Identify which cell holds the provided text, then report its (x, y) central coordinate. 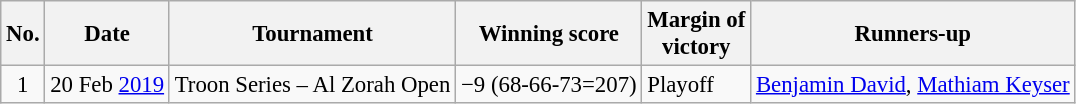
Winning score (549, 34)
1 (23, 85)
No. (23, 34)
Tournament (312, 34)
−9 (68-66-73=207) (549, 85)
20 Feb 2019 (107, 85)
Runners-up (913, 34)
Troon Series – Al Zorah Open (312, 85)
Benjamin David, Mathiam Keyser (913, 85)
Playoff (696, 85)
Date (107, 34)
Margin ofvictory (696, 34)
